Provide the [X, Y] coordinate of the cell's center where the given text is located.  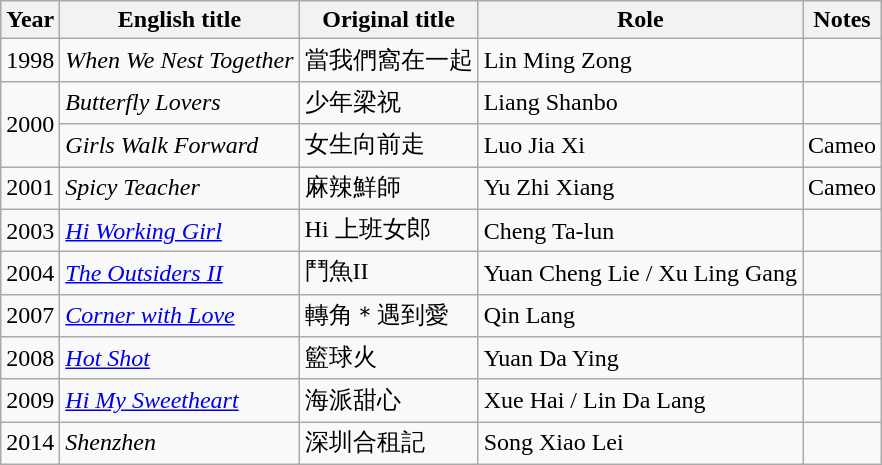
女生向前走 [388, 146]
2009 [30, 400]
Girls Walk Forward [180, 146]
Liang Shanbo [640, 102]
轉角＊遇到愛 [388, 316]
2008 [30, 358]
海派甜心 [388, 400]
Corner with Love [180, 316]
Song Xiao Lei [640, 444]
Hi Working Girl [180, 230]
Luo Jia Xi [640, 146]
Original title [388, 20]
2003 [30, 230]
2000 [30, 124]
Yu Zhi Xiang [640, 188]
少年梁祝 [388, 102]
Notes [842, 20]
Cheng Ta-lun [640, 230]
Lin Ming Zong [640, 60]
Xue Hai / Lin Da Lang [640, 400]
2004 [30, 274]
Hot Shot [180, 358]
Qin Lang [640, 316]
Yuan Cheng Lie / Xu Ling Gang [640, 274]
Spicy Teacher [180, 188]
深圳合租記 [388, 444]
Role [640, 20]
籃球火 [388, 358]
當我們窩在一起 [388, 60]
Hi 上班女郎 [388, 230]
Year [30, 20]
2001 [30, 188]
Butterfly Lovers [180, 102]
麻辣鮮師 [388, 188]
2007 [30, 316]
English title [180, 20]
Shenzhen [180, 444]
鬥魚II [388, 274]
Yuan Da Ying [640, 358]
2014 [30, 444]
Hi My Sweetheart [180, 400]
When We Nest Together [180, 60]
1998 [30, 60]
The Outsiders II [180, 274]
